Find where the given text appears and provide that cell's center as (X, Y) coordinate. 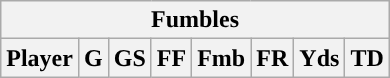
G (93, 58)
Fmb (222, 58)
Player (40, 58)
GS (130, 58)
TD (367, 58)
Fumbles (196, 20)
FR (272, 58)
Yds (320, 58)
FF (171, 58)
